Provide the [X, Y] coordinate of the cell's center where the given text is located.  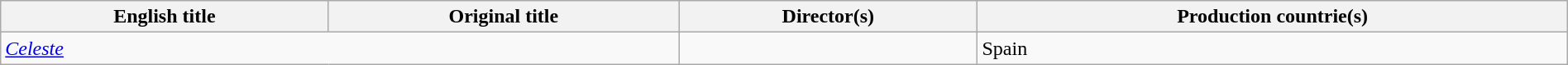
Celeste [340, 48]
Original title [504, 17]
Spain [1272, 48]
English title [165, 17]
Production countrie(s) [1272, 17]
Director(s) [829, 17]
